Return [X, Y] of the center of cell containing provided text 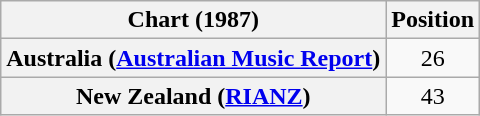
Chart (1987) [194, 20]
43 [433, 96]
26 [433, 58]
Australia (Australian Music Report) [194, 58]
Position [433, 20]
New Zealand (RIANZ) [194, 96]
